Extract the (x, y) coordinate from the center of the cell holding the provided text.  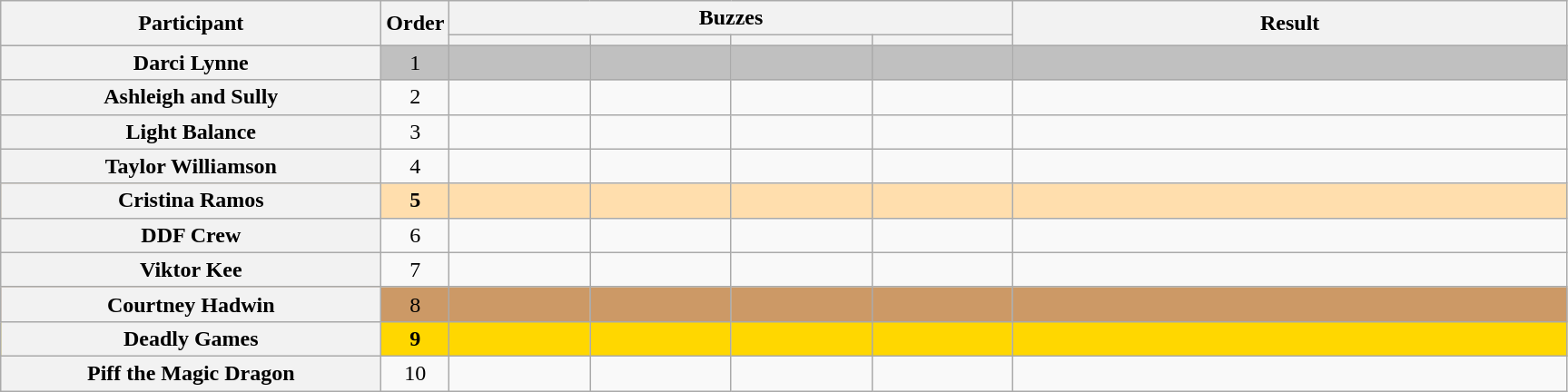
2 (416, 97)
Participant (191, 24)
Buzzes (731, 18)
Darci Lynne (191, 63)
7 (416, 269)
Light Balance (191, 132)
10 (416, 373)
Piff the Magic Dragon (191, 373)
Deadly Games (191, 338)
5 (416, 201)
Viktor Kee (191, 269)
Result (1289, 24)
1 (416, 63)
Taylor Williamson (191, 166)
Ashleigh and Sully (191, 97)
Order (416, 24)
8 (416, 304)
Cristina Ramos (191, 201)
DDF Crew (191, 235)
Courtney Hadwin (191, 304)
3 (416, 132)
9 (416, 338)
6 (416, 235)
4 (416, 166)
